Find where the given text appears and provide that cell's center as (x, y) coordinate. 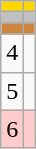
5 (12, 91)
6 (12, 129)
4 (12, 53)
